Pinpoint the cell where the given text exists, returning its [X, Y] midpoint coordinate. 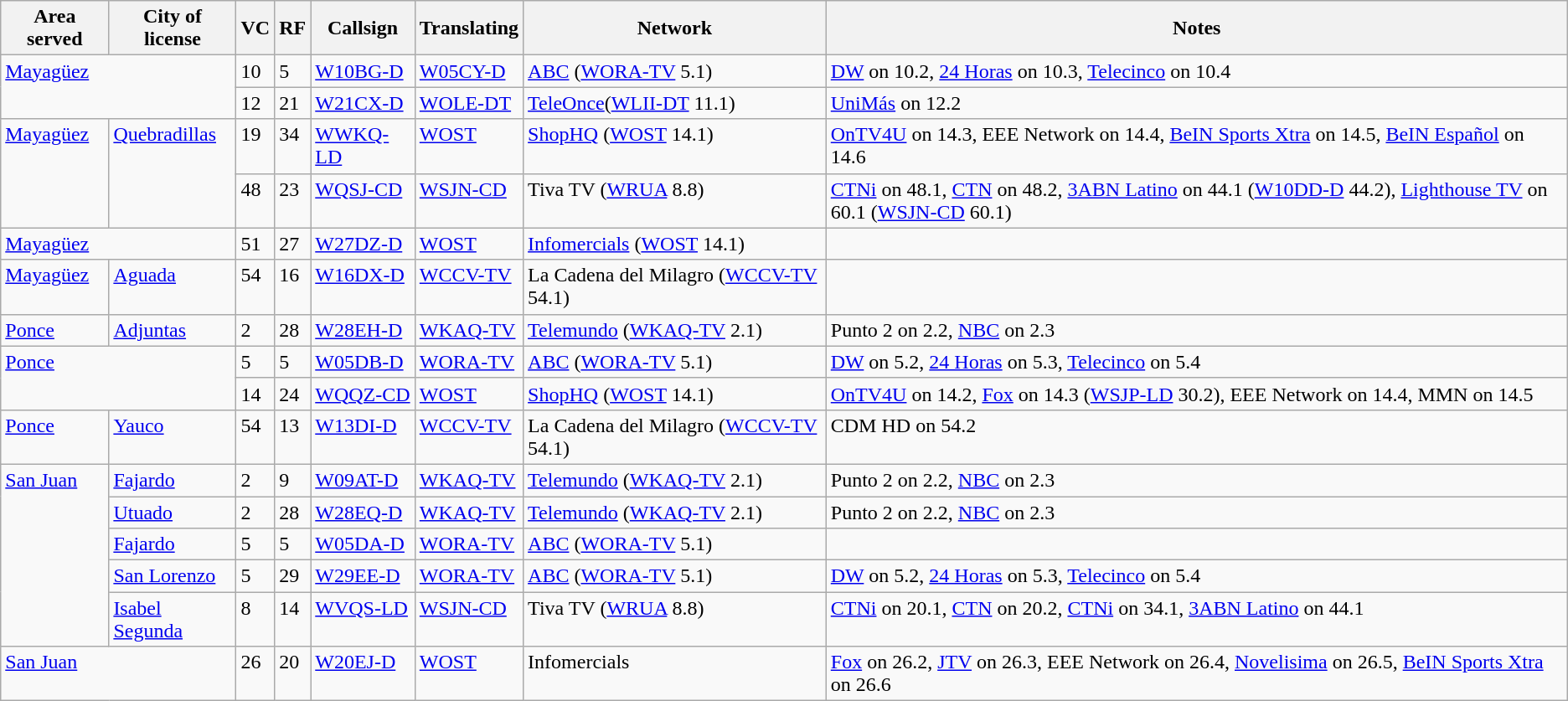
VC [255, 28]
23 [293, 201]
13 [293, 437]
16 [293, 286]
8 [255, 620]
Isabel Segunda [173, 620]
10 [255, 71]
27 [293, 244]
Adjuntas [173, 330]
W09AT-D [364, 480]
WQSJ-CD [364, 201]
WOLE-DT [469, 103]
City of license [173, 28]
Network [675, 28]
Translating [469, 28]
Fox on 26.2, JTV on 26.3, EEE Network on 26.4, Novelisima on 26.5, BeIN Sports Xtra on 26.6 [1196, 673]
29 [293, 576]
DW on 10.2, 24 Horas on 10.3, Telecinco on 10.4 [1196, 71]
CDM HD on 54.2 [1196, 437]
12 [255, 103]
51 [255, 244]
W20EJ-D [364, 673]
Infomercials (WOST 14.1) [675, 244]
W28EQ-D [364, 512]
W29EE-D [364, 576]
San Lorenzo [173, 576]
Utuado [173, 512]
W27DZ-D [364, 244]
Area served [55, 28]
W05DA-D [364, 544]
9 [293, 480]
WVQS-LD [364, 620]
RF [293, 28]
24 [293, 394]
Yauco [173, 437]
CTNi on 20.1, CTN on 20.2, CTNi on 34.1, 3ABN Latino on 44.1 [1196, 620]
W21CX-D [364, 103]
OnTV4U on 14.2, Fox on 14.3 (WSJP-LD 30.2), EEE Network on 14.4, MMN on 14.5 [1196, 394]
Infomercials [675, 673]
Aguada [173, 286]
W05CY-D [469, 71]
20 [293, 673]
WWKQ-LD [364, 146]
OnTV4U on 14.3, EEE Network on 14.4, BeIN Sports Xtra on 14.5, BeIN Español on 14.6 [1196, 146]
26 [255, 673]
W28EH-D [364, 330]
CTNi on 48.1, CTN on 48.2, 3ABN Latino on 44.1 (W10DD-D 44.2), Lighthouse TV on 60.1 (WSJN-CD 60.1) [1196, 201]
Notes [1196, 28]
21 [293, 103]
48 [255, 201]
34 [293, 146]
W13DI-D [364, 437]
TeleOnce(WLII-DT 11.1) [675, 103]
W16DX-D [364, 286]
Quebradillas [173, 173]
W10BG-D [364, 71]
Callsign [364, 28]
WQQZ-CD [364, 394]
UniMás on 12.2 [1196, 103]
W05DB-D [364, 362]
19 [255, 146]
